From the cell containing the given text, extract its center point as (X, Y) coordinate. 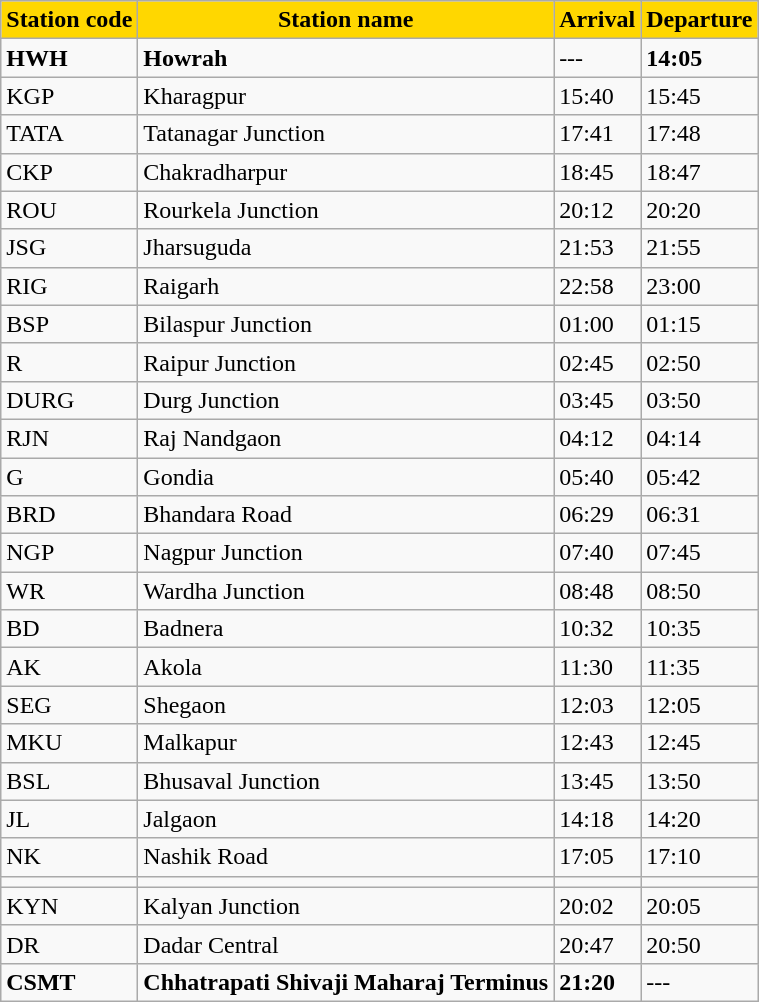
17:48 (700, 134)
20:20 (700, 210)
Akola (346, 667)
Chakradharpur (346, 172)
G (70, 477)
02:45 (598, 362)
MKU (70, 743)
Kalyan Junction (346, 906)
21:53 (598, 248)
TATA (70, 134)
KGP (70, 96)
Bilaspur Junction (346, 324)
Raj Nandgaon (346, 438)
HWH (70, 58)
Departure (700, 20)
Malkapur (346, 743)
21:20 (598, 982)
Jalgaon (346, 819)
08:50 (700, 591)
23:00 (700, 286)
08:48 (598, 591)
RIG (70, 286)
20:02 (598, 906)
15:40 (598, 96)
KYN (70, 906)
BRD (70, 515)
04:14 (700, 438)
18:45 (598, 172)
17:41 (598, 134)
DR (70, 944)
JSG (70, 248)
06:29 (598, 515)
17:10 (700, 857)
03:45 (598, 400)
13:45 (598, 781)
RJN (70, 438)
Badnera (346, 629)
12:03 (598, 705)
Howrah (346, 58)
07:45 (700, 553)
Station code (70, 20)
11:35 (700, 667)
Gondia (346, 477)
Wardha Junction (346, 591)
CKP (70, 172)
05:40 (598, 477)
20:47 (598, 944)
05:42 (700, 477)
AK (70, 667)
BD (70, 629)
01:00 (598, 324)
Rourkela Junction (346, 210)
Durg Junction (346, 400)
Bhusaval Junction (346, 781)
Kharagpur (346, 96)
Tatanagar Junction (346, 134)
10:32 (598, 629)
JL (70, 819)
12:05 (700, 705)
13:50 (700, 781)
CSMT (70, 982)
17:05 (598, 857)
Arrival (598, 20)
01:15 (700, 324)
06:31 (700, 515)
Station name (346, 20)
03:50 (700, 400)
02:50 (700, 362)
14:20 (700, 819)
20:12 (598, 210)
12:43 (598, 743)
Shegaon (346, 705)
07:40 (598, 553)
BSP (70, 324)
R (70, 362)
22:58 (598, 286)
DURG (70, 400)
14:05 (700, 58)
Raipur Junction (346, 362)
11:30 (598, 667)
ROU (70, 210)
20:05 (700, 906)
04:12 (598, 438)
Jharsuguda (346, 248)
Bhandara Road (346, 515)
SEG (70, 705)
20:50 (700, 944)
18:47 (700, 172)
15:45 (700, 96)
Chhatrapati Shivaji Maharaj Terminus (346, 982)
BSL (70, 781)
12:45 (700, 743)
14:18 (598, 819)
NK (70, 857)
NGP (70, 553)
Nagpur Junction (346, 553)
Raigarh (346, 286)
21:55 (700, 248)
Dadar Central (346, 944)
10:35 (700, 629)
WR (70, 591)
Nashik Road (346, 857)
